Find where the given text appears and provide that cell's center as [X, Y] coordinate. 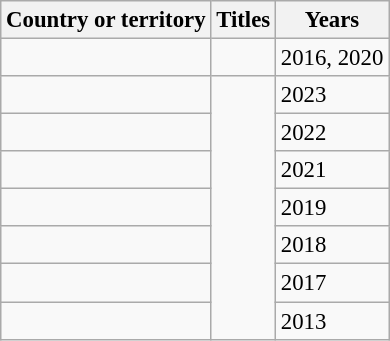
2013 [332, 321]
2018 [332, 245]
2016, 2020 [332, 58]
Years [332, 20]
2019 [332, 208]
2017 [332, 283]
Titles [244, 20]
2021 [332, 170]
2022 [332, 133]
Country or territory [106, 20]
2023 [332, 95]
